For the text-containing cell, return its midpoint in (X, Y) coordinate format. 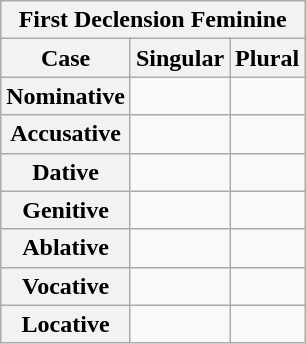
Ablative (66, 248)
First Declension Feminine (153, 20)
Vocative (66, 286)
Singular (180, 58)
Genitive (66, 210)
Locative (66, 324)
Case (66, 58)
Dative (66, 172)
Accusative (66, 134)
Nominative (66, 96)
Plural (268, 58)
